Capture the cell that displays the provided text and extract its (X, Y) central coordinate. 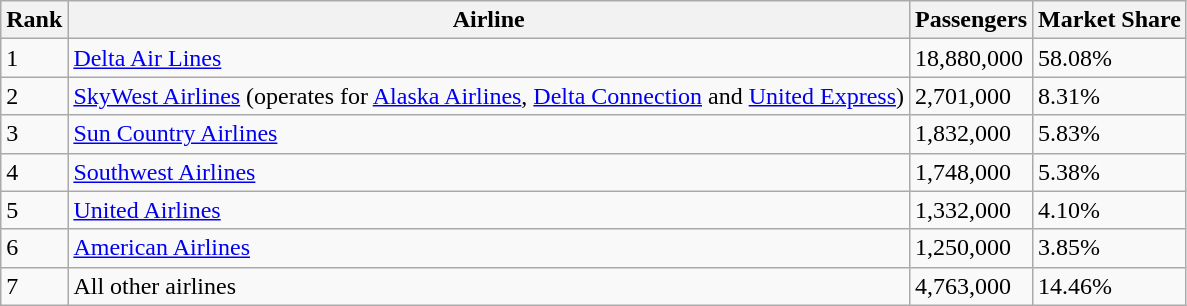
3.85% (1110, 248)
Airline (489, 20)
5.83% (1110, 134)
4 (34, 172)
1,748,000 (970, 172)
3 (34, 134)
Southwest Airlines (489, 172)
Delta Air Lines (489, 58)
All other airlines (489, 286)
1,332,000 (970, 210)
American Airlines (489, 248)
1 (34, 58)
1,250,000 (970, 248)
8.31% (1110, 96)
United Airlines (489, 210)
Rank (34, 20)
2,701,000 (970, 96)
4.10% (1110, 210)
Passengers (970, 20)
5.38% (1110, 172)
SkyWest Airlines (operates for Alaska Airlines, Delta Connection and United Express) (489, 96)
7 (34, 286)
58.08% (1110, 58)
1,832,000 (970, 134)
6 (34, 248)
Market Share (1110, 20)
18,880,000 (970, 58)
2 (34, 96)
14.46% (1110, 286)
5 (34, 210)
4,763,000 (970, 286)
Sun Country Airlines (489, 134)
